Scan for the cell matching the given text and deliver its [X, Y] coordinate at center. 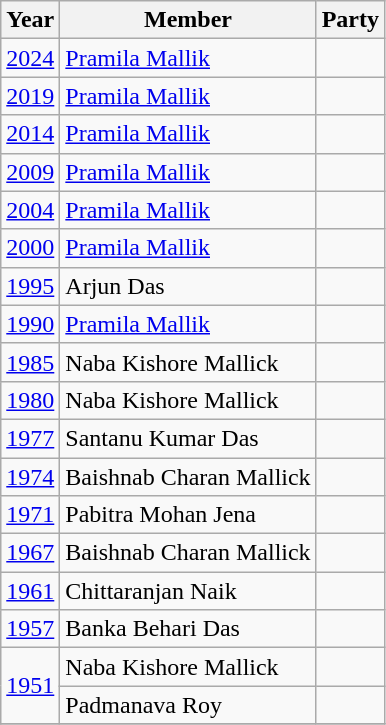
2004 [30, 210]
1961 [30, 591]
Member [188, 20]
1957 [30, 629]
1951 [30, 686]
Padmanava Roy [188, 705]
2000 [30, 248]
Arjun Das [188, 286]
1974 [30, 477]
Chittaranjan Naik [188, 591]
Santanu Kumar Das [188, 438]
1971 [30, 515]
1990 [30, 324]
1977 [30, 438]
Banka Behari Das [188, 629]
Year [30, 20]
Pabitra Mohan Jena [188, 515]
2019 [30, 96]
1985 [30, 362]
2024 [30, 58]
1967 [30, 553]
1980 [30, 400]
Party [350, 20]
1995 [30, 286]
2009 [30, 172]
2014 [30, 134]
